Provide the (X, Y) coordinate of the cell's center where the given text is located.  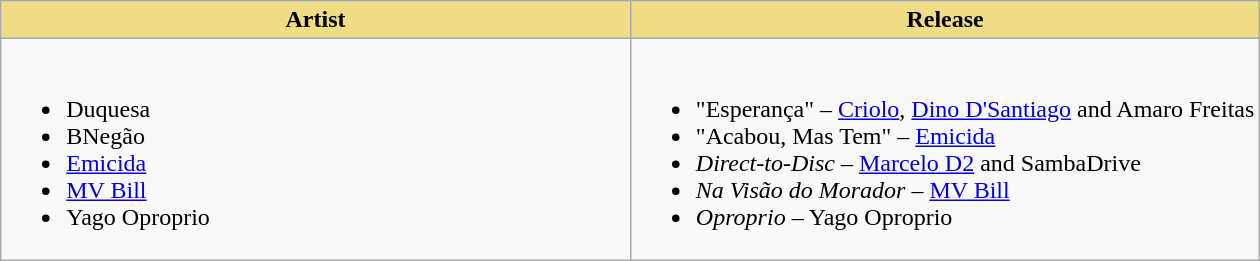
DuquesaBNegãoEmicidaMV BillYago Oproprio (316, 150)
Release (945, 20)
Artist (316, 20)
